From the cell containing the given text, extract its center point as [x, y] coordinate. 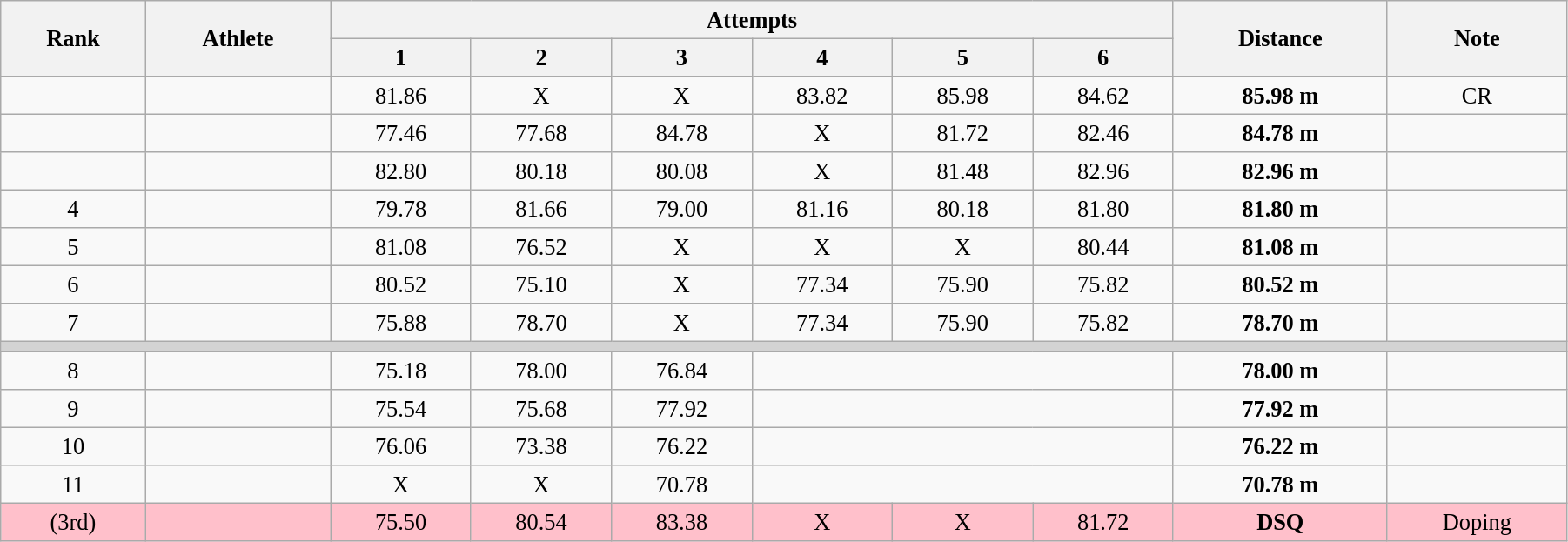
75.54 [400, 409]
81.66 [541, 209]
80.52 [400, 284]
76.52 [541, 247]
83.82 [821, 95]
78.70 m [1280, 323]
80.08 [682, 171]
2 [541, 57]
85.98 [962, 95]
Note [1477, 38]
76.22 m [1280, 446]
75.50 [400, 522]
80.44 [1103, 247]
73.38 [541, 446]
CR [1477, 95]
77.92 m [1280, 409]
10 [73, 446]
75.10 [541, 284]
3 [682, 57]
82.80 [400, 171]
81.80 m [1280, 209]
81.16 [821, 209]
78.00 [541, 371]
70.78 [682, 485]
75.68 [541, 409]
77.92 [682, 409]
85.98 m [1280, 95]
81.48 [962, 171]
77.68 [541, 133]
Doping [1477, 522]
84.62 [1103, 95]
8 [73, 371]
Rank [73, 38]
82.46 [1103, 133]
77.46 [400, 133]
82.96 m [1280, 171]
75.18 [400, 371]
70.78 m [1280, 485]
1 [400, 57]
81.08 m [1280, 247]
81.80 [1103, 209]
83.38 [682, 522]
76.06 [400, 446]
78.70 [541, 323]
75.88 [400, 323]
79.78 [400, 209]
78.00 m [1280, 371]
Distance [1280, 38]
9 [73, 409]
(3rd) [73, 522]
81.86 [400, 95]
Attempts [752, 19]
79.00 [682, 209]
81.08 [400, 247]
84.78 [682, 133]
80.54 [541, 522]
76.84 [682, 371]
84.78 m [1280, 133]
DSQ [1280, 522]
7 [73, 323]
11 [73, 485]
80.52 m [1280, 284]
82.96 [1103, 171]
Athlete [238, 38]
76.22 [682, 446]
